Detect which cell encompasses the target text, then output its (X, Y) center coordinate. 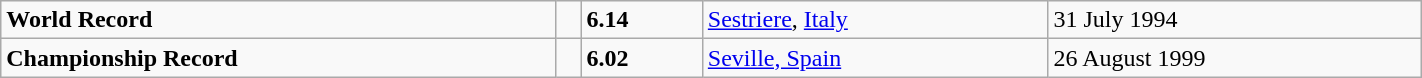
31 July 1994 (1234, 20)
6.14 (642, 20)
Seville, Spain (875, 58)
World Record (278, 20)
Championship Record (278, 58)
6.02 (642, 58)
26 August 1999 (1234, 58)
Sestriere, Italy (875, 20)
